Return the [X, Y] coordinate for the center point of the cell that contains the specified text.  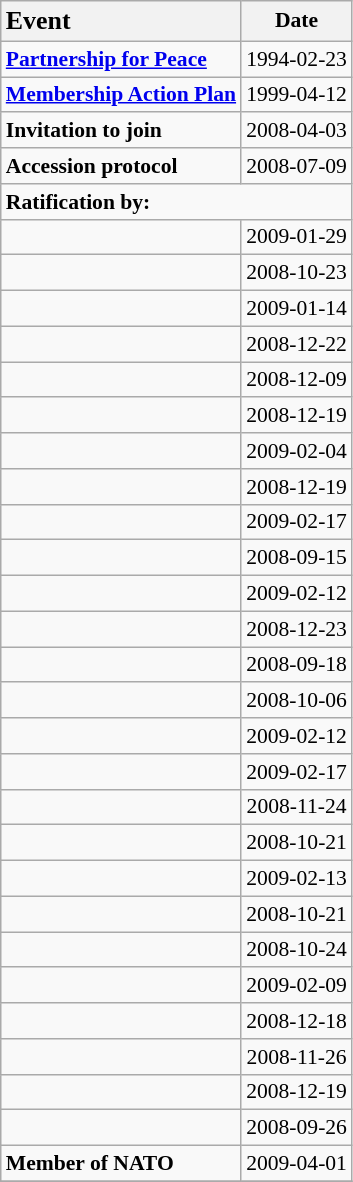
2009-01-14 [296, 309]
Membership Action Plan [121, 95]
2008-12-09 [296, 380]
2009-02-04 [296, 451]
2008-07-09 [296, 166]
2009-01-29 [296, 237]
2008-09-18 [296, 665]
2008-09-15 [296, 558]
2009-02-13 [296, 879]
Date [296, 21]
2008-11-24 [296, 807]
Member of NATO [121, 1164]
2009-04-01 [296, 1164]
2008-09-26 [296, 1128]
Invitation to join [121, 131]
Event [121, 21]
Partnership for Peace [121, 59]
2008-12-22 [296, 344]
1994-02-23 [296, 59]
2008-11-26 [296, 1057]
2008-10-24 [296, 950]
2008-10-23 [296, 273]
2008-12-23 [296, 629]
Ratification by: [176, 202]
2008-12-18 [296, 1021]
1999-04-12 [296, 95]
Accession protocol [121, 166]
2008-10-06 [296, 701]
2009-02-09 [296, 986]
2008-04-03 [296, 131]
